Identify which cell holds the provided text, then report its (X, Y) central coordinate. 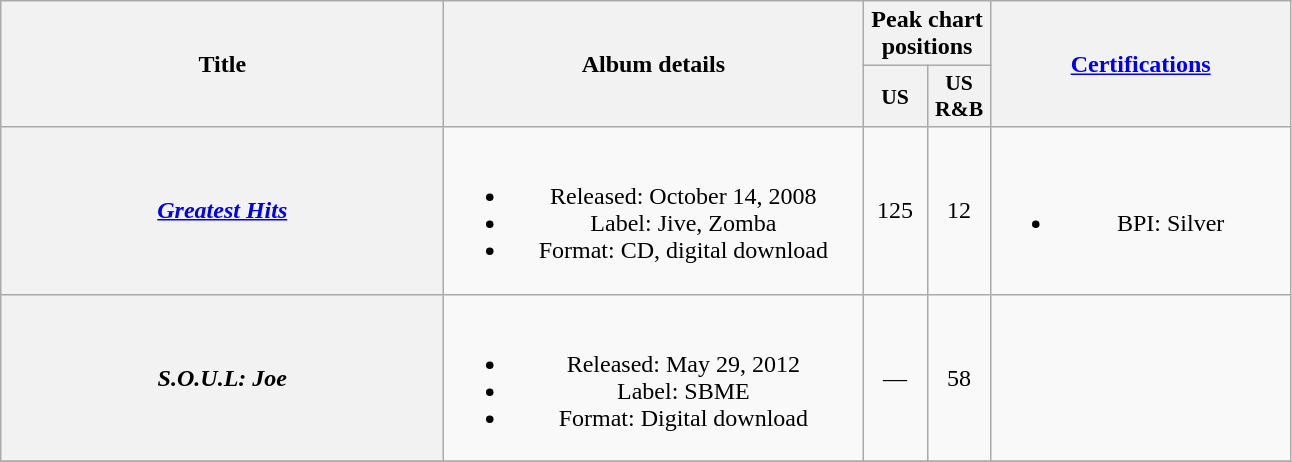
Certifications (1140, 64)
Released: May 29, 2012Label: SBMEFormat: Digital download (654, 378)
US R&B (959, 96)
Greatest Hits (222, 210)
Title (222, 64)
S.O.U.L: Joe (222, 378)
US (895, 96)
12 (959, 210)
BPI: Silver (1140, 210)
Released: October 14, 2008Label: Jive, ZombaFormat: CD, digital download (654, 210)
Peak chart positions (927, 34)
58 (959, 378)
— (895, 378)
Album details (654, 64)
125 (895, 210)
